Locate the cell with the specified text and output its [x, y] center coordinate. 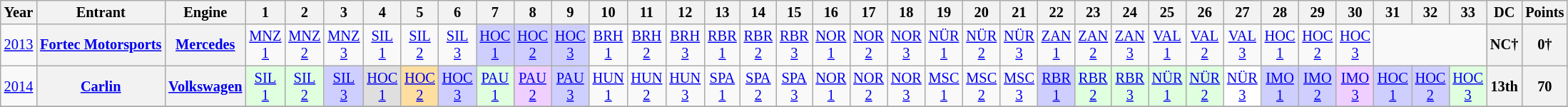
11 [646, 12]
VAL1 [1167, 45]
15 [794, 12]
7 [495, 12]
33 [1468, 12]
VAL2 [1204, 45]
HUN1 [609, 86]
SPA1 [722, 86]
19 [945, 12]
Fortec Motorsports [101, 45]
30 [1355, 12]
18 [906, 12]
ZAN1 [1057, 45]
5 [419, 12]
ZAN3 [1130, 45]
BRH2 [646, 45]
MSC3 [1019, 86]
24 [1130, 12]
PAU2 [532, 86]
0† [1544, 45]
27 [1243, 12]
MNZ3 [344, 45]
IMO3 [1355, 86]
2 [304, 12]
SPA2 [758, 86]
13 [722, 12]
MSC1 [945, 86]
ZAN2 [1093, 45]
23 [1093, 12]
PAU3 [571, 86]
8 [532, 12]
PAU1 [495, 86]
25 [1167, 12]
2013 [19, 45]
SPA3 [794, 86]
13th [1504, 86]
DC [1504, 12]
BRH3 [685, 45]
17 [869, 12]
Engine [205, 12]
Entrant [101, 12]
9 [571, 12]
MNZ2 [304, 45]
70 [1544, 86]
4 [382, 12]
31 [1393, 12]
3 [344, 12]
HUN3 [685, 86]
12 [685, 12]
20 [982, 12]
BRH1 [609, 45]
26 [1204, 12]
MNZ1 [265, 45]
IMO1 [1280, 86]
VAL3 [1243, 45]
Volkswagen [205, 86]
2014 [19, 86]
16 [832, 12]
HUN2 [646, 86]
29 [1317, 12]
22 [1057, 12]
1 [265, 12]
32 [1431, 12]
Mercedes [205, 45]
Year [19, 12]
21 [1019, 12]
Carlin [101, 86]
IMO2 [1317, 86]
14 [758, 12]
Points [1544, 12]
MSC2 [982, 86]
NC† [1504, 45]
6 [458, 12]
28 [1280, 12]
10 [609, 12]
